Detect which cell encompasses the target text, then output its [x, y] center coordinate. 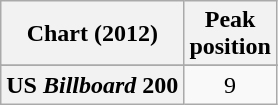
US Billboard 200 [92, 85]
9 [230, 85]
Chart (2012) [92, 34]
Peakposition [230, 34]
